Capture the cell that displays the provided text and extract its [x, y] central coordinate. 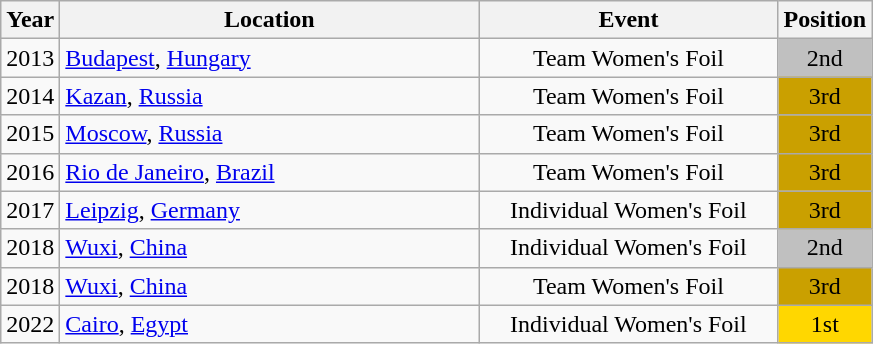
Position [825, 20]
Cairo, Egypt [270, 324]
Moscow, Russia [270, 134]
Budapest, Hungary [270, 58]
2016 [30, 172]
Rio de Janeiro, Brazil [270, 172]
Year [30, 20]
2022 [30, 324]
Location [270, 20]
1st [825, 324]
Leipzig, Germany [270, 210]
Kazan, Russia [270, 96]
2013 [30, 58]
2014 [30, 96]
2017 [30, 210]
Event [628, 20]
2015 [30, 134]
